Output the (x, y) coordinate of the center of the cell containing the given text.  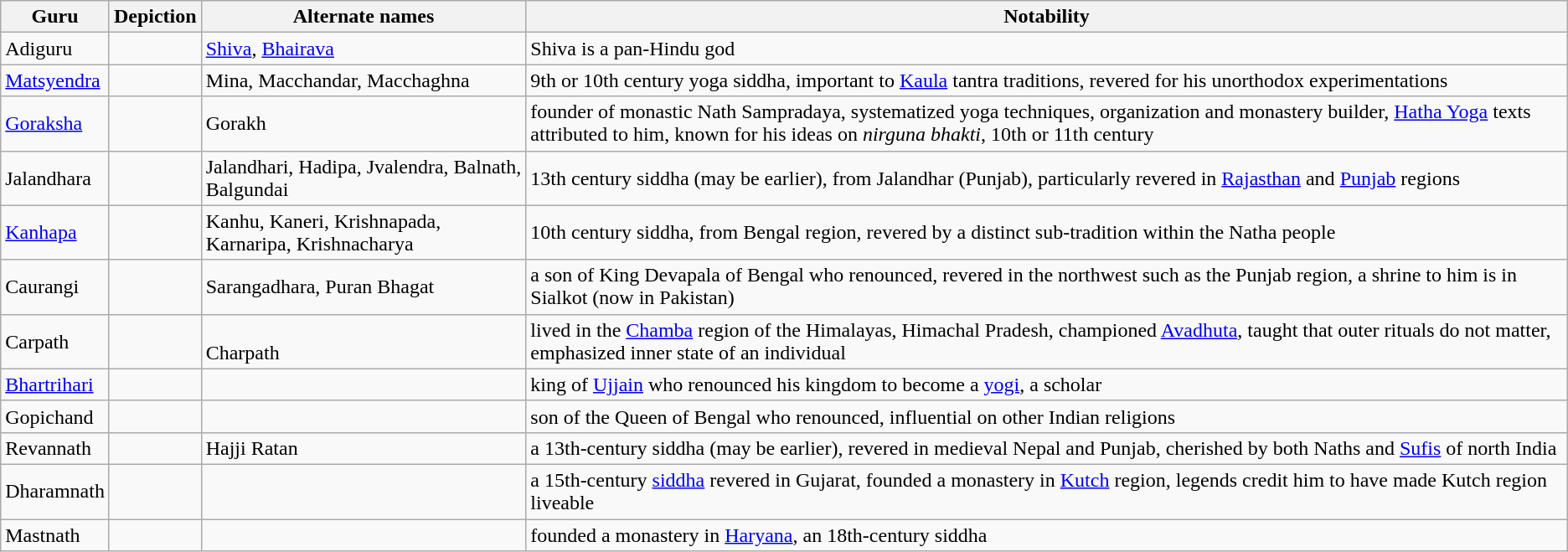
Goraksha (55, 124)
Mastnath (55, 535)
Notability (1047, 17)
Revannath (55, 448)
Mina, Macchandar, Macchaghna (364, 80)
Shiva is a pan-Hindu god (1047, 49)
10th century siddha, from Bengal region, revered by a distinct sub-tradition within the Natha people (1047, 233)
Shiva, Bhairava (364, 49)
a son of King Devapala of Bengal who renounced, revered in the northwest such as the Punjab region, a shrine to him is in Sialkot (now in Pakistan) (1047, 286)
13th century siddha (may be earlier), from Jalandhar (Punjab), particularly revered in Rajasthan and Punjab regions (1047, 178)
Charpath (364, 342)
Carpath (55, 342)
Hajji Ratan (364, 448)
king of Ujjain who renounced his kingdom to become a yogi, a scholar (1047, 384)
Sarangadhara, Puran Bhagat (364, 286)
Gopichand (55, 416)
Gorakh (364, 124)
Dharamnath (55, 491)
founded a monastery in Haryana, an 18th-century siddha (1047, 535)
9th or 10th century yoga siddha, important to Kaula tantra traditions, revered for his unorthodox experimentations (1047, 80)
Alternate names (364, 17)
Adiguru (55, 49)
a 13th-century siddha (may be earlier), revered in medieval Nepal and Punjab, cherished by both Naths and Sufis of north India (1047, 448)
a 15th-century siddha revered in Gujarat, founded a monastery in Kutch region, legends credit him to have made Kutch region liveable (1047, 491)
son of the Queen of Bengal who renounced, influential on other Indian religions (1047, 416)
Jalandhari, Hadipa, Jvalendra, Balnath, Balgundai (364, 178)
Guru (55, 17)
Caurangi (55, 286)
Kanhu, Kaneri, Krishnapada, Karnaripa, Krishnacharya (364, 233)
Kanhapa (55, 233)
Bhartrihari (55, 384)
Depiction (155, 17)
Jalandhara (55, 178)
Matsyendra (55, 80)
